Return (X, Y) of the center of cell containing provided text 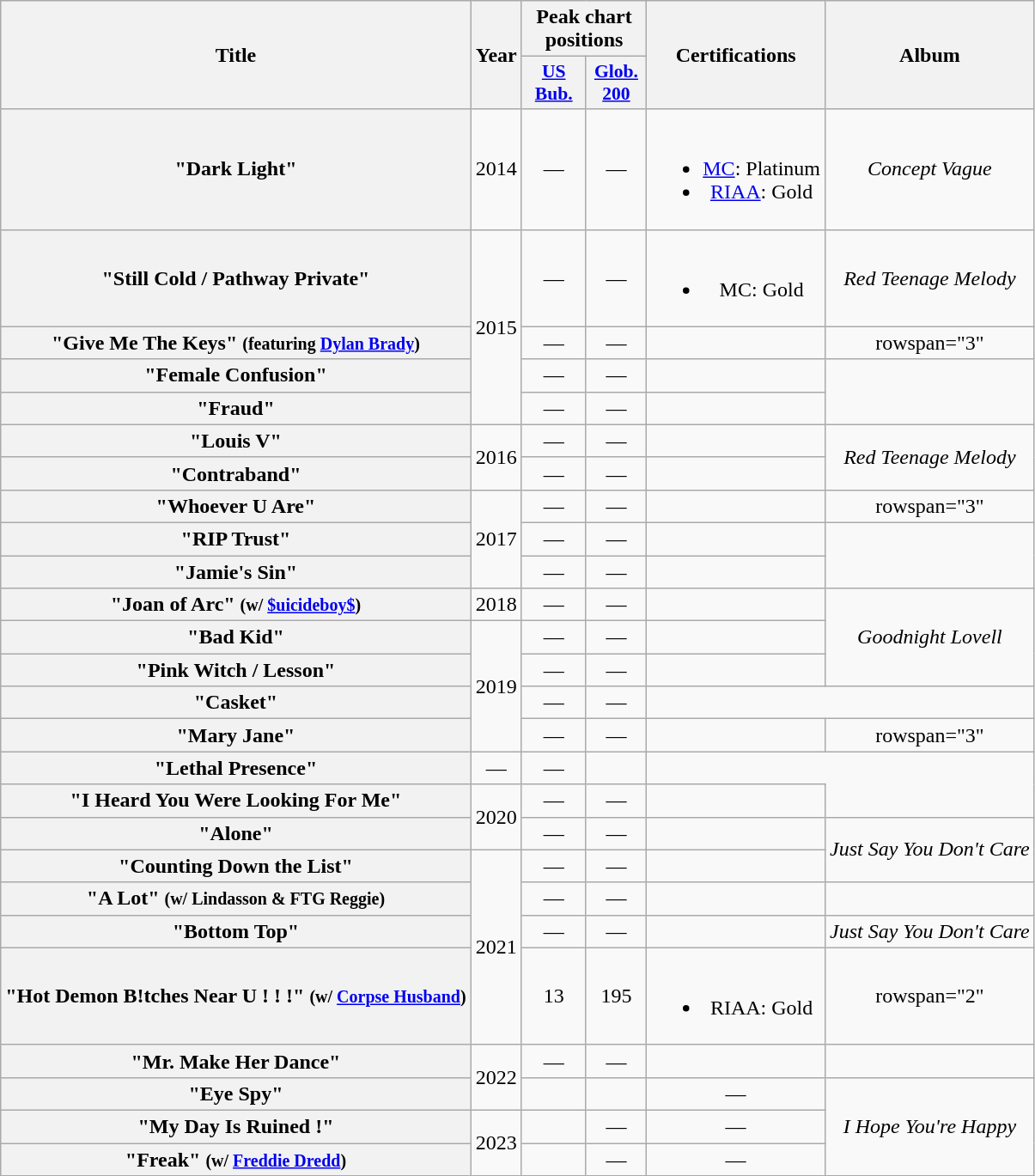
"Counting Down the List" (235, 866)
13 (553, 996)
"Mr. Make Her Dance" (235, 1061)
2014 (496, 169)
Album (930, 55)
"Louis V" (235, 441)
2023 (496, 1142)
"RIP Trust" (235, 539)
"Mary Jane" (235, 735)
Concept Vague (930, 169)
"My Day Is Ruined !" (235, 1126)
2022 (496, 1077)
2016 (496, 457)
"Bad Kid" (235, 637)
"A Lot" (w/ Lindasson & FTG Reggie) (235, 899)
"Bottom Top" (235, 931)
"Lethal Presence" (235, 768)
"Joan of Arc" (w/ $uicideboy$) (235, 605)
I Hope You're Happy (930, 1126)
Glob.200 (617, 82)
"Give Me The Keys" (featuring Dylan Brady) (235, 343)
"Jamie's Sin" (235, 571)
Goodnight Lovell (930, 637)
"Fraud" (235, 408)
"Eye Spy" (235, 1094)
Certifications (736, 55)
"Pink Witch / Lesson" (235, 670)
"Alone" (235, 833)
USBub. (553, 82)
MC: PlatinumRIAA: Gold (736, 169)
195 (617, 996)
"Female Confusion" (235, 375)
MC: Gold (736, 278)
"Still Cold / Pathway Private" (235, 278)
"Contraband" (235, 473)
"Whoever U Are" (235, 506)
"Hot Demon B!tches Near U ! ! !" (w/ Corpse Husband) (235, 996)
2021 (496, 947)
2015 (496, 326)
rowspan="2" (930, 996)
Title (235, 55)
2018 (496, 605)
"Casket" (235, 703)
"I Heard You Were Looking For Me" (235, 801)
Peak chart positions (584, 29)
Year (496, 55)
"Freak" (w/ Freddie Dredd) (235, 1159)
2019 (496, 686)
2017 (496, 539)
"Dark Light" (235, 169)
RIAA: Gold (736, 996)
2020 (496, 817)
